Determine the (x, y) coordinate at the center of the cell enclosing the given text.  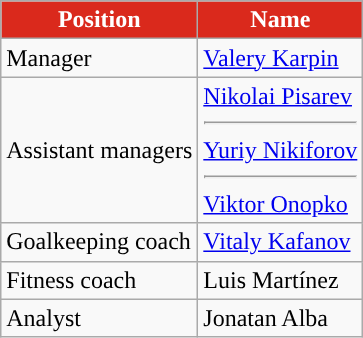
Fitness coach (100, 280)
Goalkeeping coach (100, 242)
Name (280, 20)
Manager (100, 58)
Position (100, 20)
Luis Martínez (280, 280)
Vitaly Kafanov (280, 242)
Analyst (100, 318)
Valery Karpin (280, 58)
Jonatan Alba (280, 318)
Assistant managers (100, 150)
Nikolai Pisarev Yuriy Nikiforov Viktor Onopko (280, 150)
